Return [x, y] of the center of cell containing provided text 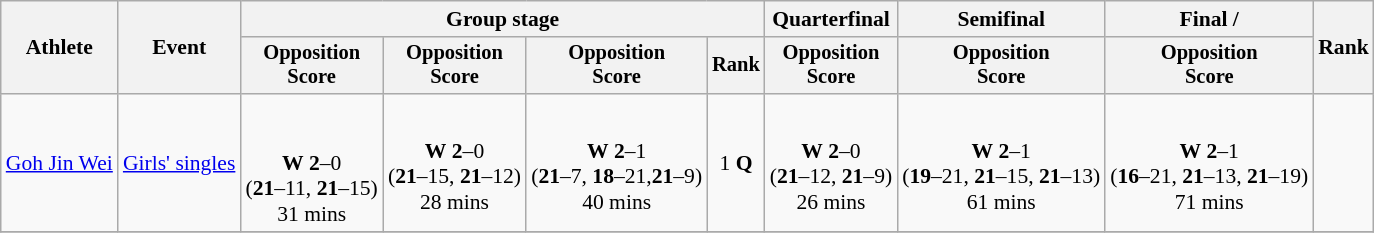
W 2–0(21–15, 21–12)28 mins [454, 163]
1 Q [736, 163]
Goh Jin Wei [60, 163]
W 2–1(21–7, 18–21,21–9)40 mins [616, 163]
Final / [1209, 19]
Quarterfinal [831, 19]
W 2–0(21–12, 21–9)26 mins [831, 163]
W 2–0(21–11, 21–15)31 mins [311, 163]
Athlete [60, 48]
Group stage [502, 19]
Semifinal [1001, 19]
Girls' singles [180, 163]
Event [180, 48]
W 2–1(16–21, 21–13, 21–19)71 mins [1209, 163]
W 2–1(19–21, 21–15, 21–13)61 mins [1001, 163]
